Capture the cell that displays the provided text and extract its [x, y] central coordinate. 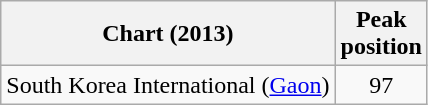
Peakposition [381, 34]
Chart (2013) [168, 34]
South Korea International (Gaon) [168, 85]
97 [381, 85]
